Return [X, Y] of the center of cell containing provided text 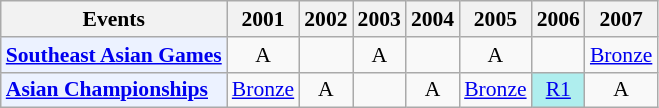
R1 [558, 90]
Southeast Asian Games [114, 55]
2006 [558, 19]
2001 [263, 19]
Asian Championships [114, 90]
2007 [621, 19]
2005 [495, 19]
2004 [432, 19]
2003 [380, 19]
2002 [326, 19]
Events [114, 19]
